From the cell containing the given text, extract its center point as (X, Y) coordinate. 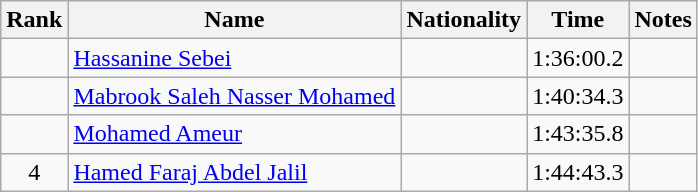
Notes (663, 20)
Mohamed Ameur (234, 134)
1:40:34.3 (578, 96)
Mabrook Saleh Nasser Mohamed (234, 96)
Time (578, 20)
1:43:35.8 (578, 134)
Rank (34, 20)
1:44:43.3 (578, 172)
Nationality (464, 20)
Hassanine Sebei (234, 58)
4 (34, 172)
Name (234, 20)
1:36:00.2 (578, 58)
Hamed Faraj Abdel Jalil (234, 172)
